Provide the (x, y) coordinate of the cell's center where the given text is located.  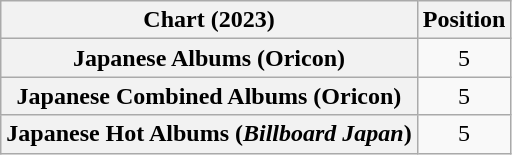
Position (464, 20)
Chart (2023) (209, 20)
Japanese Albums (Oricon) (209, 58)
Japanese Combined Albums (Oricon) (209, 96)
Japanese Hot Albums (Billboard Japan) (209, 134)
